Output the [x, y] coordinate of the center of the cell containing the given text.  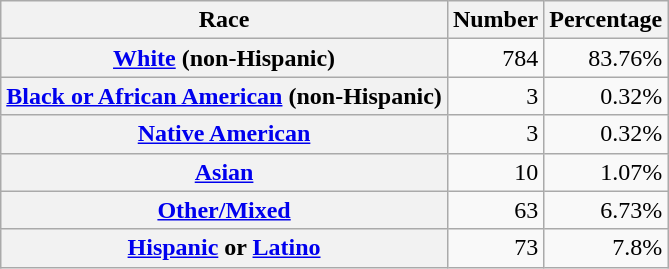
73 [495, 248]
6.73% [606, 210]
10 [495, 172]
Black or African American (non-Hispanic) [224, 96]
63 [495, 210]
Hispanic or Latino [224, 248]
Percentage [606, 20]
Race [224, 20]
784 [495, 58]
Asian [224, 172]
83.76% [606, 58]
7.8% [606, 248]
1.07% [606, 172]
Number [495, 20]
Other/Mixed [224, 210]
White (non-Hispanic) [224, 58]
Native American [224, 134]
